For the text-containing cell, return its midpoint in (X, Y) coordinate format. 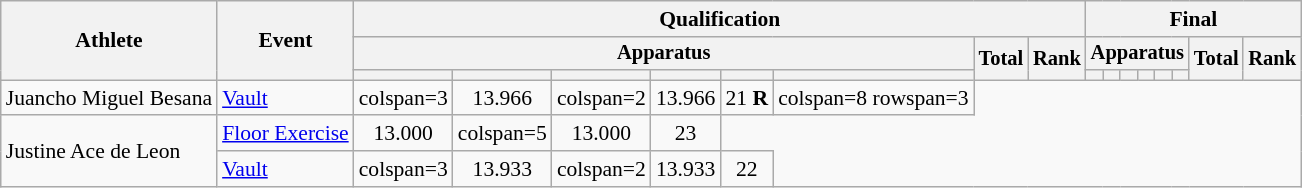
colspan=8 rowspan=3 (874, 98)
23 (686, 134)
Floor Exercise (286, 134)
21 R (746, 98)
Justine Ace de Leon (109, 152)
colspan=5 (502, 134)
Final (1194, 19)
Juancho Miguel Besana (109, 98)
Athlete (109, 40)
22 (746, 169)
Qualification (720, 19)
Event (286, 40)
